Return [X, Y] of the center of cell containing provided text 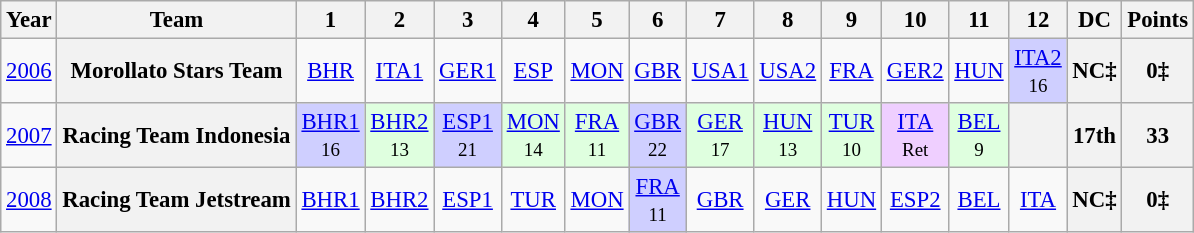
TUR10 [851, 136]
USA2 [788, 72]
2006 [29, 72]
Year [29, 20]
ITARet [915, 136]
2 [400, 20]
9 [851, 20]
FRA [851, 72]
1 [330, 20]
BHR213 [400, 136]
3 [468, 20]
33 [1158, 136]
ITA1 [400, 72]
ESP2 [915, 200]
Team [176, 20]
USA1 [720, 72]
2007 [29, 136]
ESP121 [468, 136]
10 [915, 20]
GER2 [915, 72]
12 [1038, 20]
TUR [533, 200]
8 [788, 20]
Racing Team Indonesia [176, 136]
GBR22 [658, 136]
4 [533, 20]
BHR [330, 72]
Racing Team Jetstream [176, 200]
Points [1158, 20]
6 [658, 20]
BHR1 [330, 200]
2008 [29, 200]
ESP1 [468, 200]
BEL [979, 200]
GER1 [468, 72]
GER17 [720, 136]
ESP [533, 72]
ITA [1038, 200]
MON14 [533, 136]
BHR116 [330, 136]
7 [720, 20]
GER [788, 200]
17th [1094, 136]
ITA216 [1038, 72]
BHR2 [400, 200]
BEL9 [979, 136]
Morollato Stars Team [176, 72]
5 [597, 20]
DC [1094, 20]
HUN13 [788, 136]
11 [979, 20]
